Locate the cell with the specified text and output its (x, y) center coordinate. 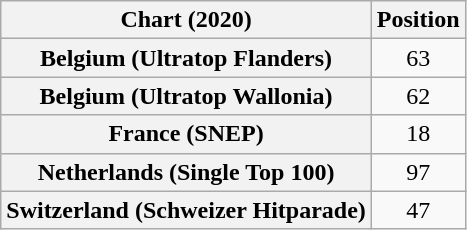
62 (418, 96)
63 (418, 58)
Belgium (Ultratop Wallonia) (186, 96)
France (SNEP) (186, 134)
18 (418, 134)
Netherlands (Single Top 100) (186, 172)
Chart (2020) (186, 20)
97 (418, 172)
Switzerland (Schweizer Hitparade) (186, 210)
47 (418, 210)
Belgium (Ultratop Flanders) (186, 58)
Position (418, 20)
